Find where the given text appears and provide that cell's center as [x, y] coordinate. 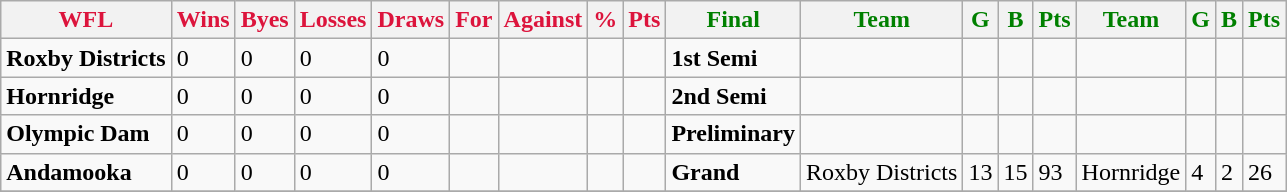
Against [543, 20]
1st Semi [734, 58]
4 [1201, 172]
WFL [86, 20]
15 [1016, 172]
Preliminary [734, 134]
Olympic Dam [86, 134]
13 [980, 172]
Losses [333, 20]
For [474, 20]
93 [1054, 172]
2 [1230, 172]
26 [1264, 172]
Andamooka [86, 172]
Draws [411, 20]
% [606, 20]
2nd Semi [734, 96]
Byes [264, 20]
Final [734, 20]
Wins [203, 20]
Grand [734, 172]
